Output the (x, y) coordinate of the center of the cell containing the given text.  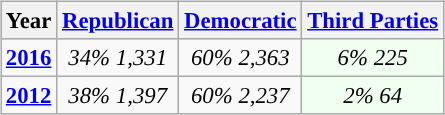
38% 1,397 (118, 96)
60% 2,363 (240, 58)
Third Parties (373, 21)
2012 (29, 96)
Democratic (240, 21)
Year (29, 21)
Republican (118, 21)
34% 1,331 (118, 58)
2% 64 (373, 96)
6% 225 (373, 58)
2016 (29, 58)
60% 2,237 (240, 96)
